Determine the [x, y] coordinate at the center of the cell enclosing the given text.  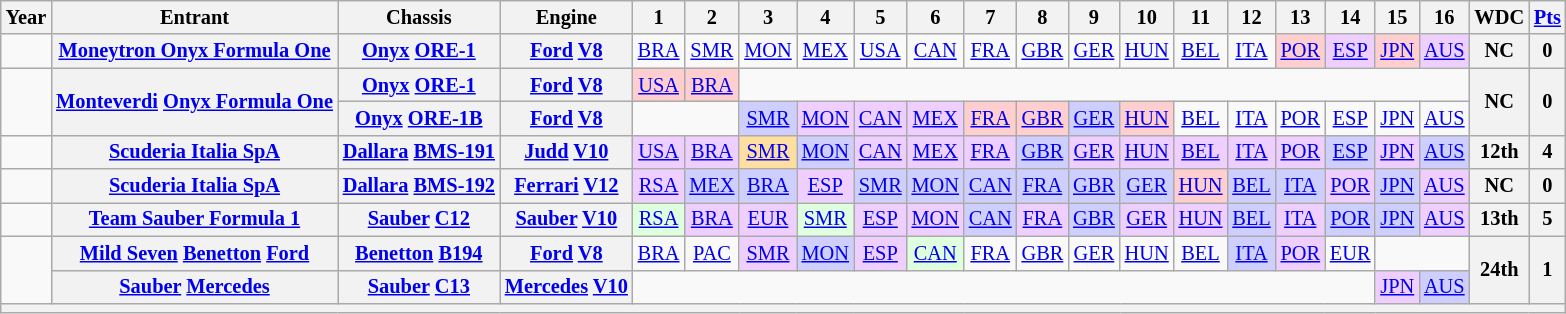
Sauber C12 [419, 219]
9 [1094, 17]
Ferrari V12 [566, 186]
Sauber V10 [566, 219]
Pts [1548, 17]
Monteverdi Onyx Formula One [194, 102]
Dallara BMS-191 [419, 152]
15 [1397, 17]
Year [26, 17]
Chassis [419, 17]
13 [1300, 17]
14 [1350, 17]
Dallara BMS-192 [419, 186]
Mercedes V10 [566, 287]
12 [1251, 17]
11 [1201, 17]
10 [1147, 17]
Judd V10 [566, 152]
PAC [712, 253]
Engine [566, 17]
24th [1500, 270]
Onyx ORE-1B [419, 118]
16 [1444, 17]
Benetton B194 [419, 253]
WDC [1500, 17]
Mild Seven Benetton Ford [194, 253]
12th [1500, 152]
6 [936, 17]
3 [768, 17]
2 [712, 17]
Team Sauber Formula 1 [194, 219]
8 [1043, 17]
Sauber Mercedes [194, 287]
Entrant [194, 17]
13th [1500, 219]
Moneytron Onyx Formula One [194, 51]
Sauber C13 [419, 287]
7 [990, 17]
